Provide the [x, y] coordinate of the cell's center where the given text is located.  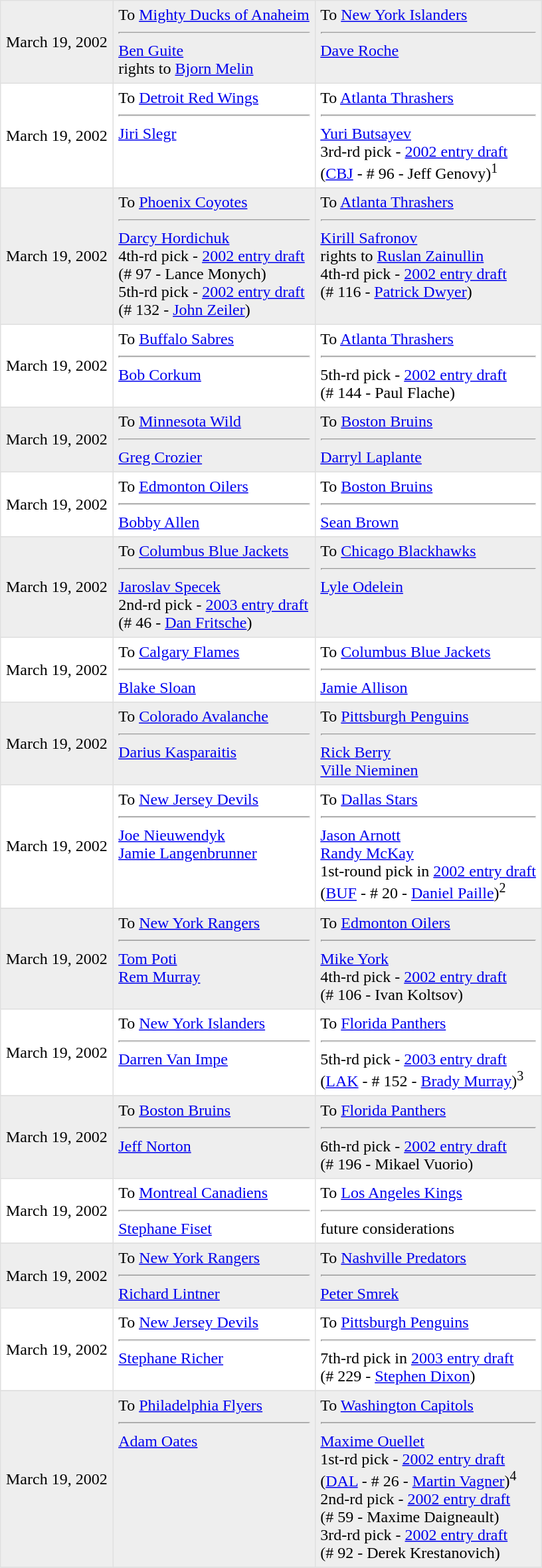
To Florida Panthers 5th-rd pick - 2003 entry draft (LAK - # 152 - Brady Murray)3 [428, 1052]
To Atlanta Thrashers Kirill Safronovrights to Ruslan Zainullin4th-rd pick - 2002 entry draft (# 116 - Patrick Dwyer) [428, 256]
To Montreal Canadiens Stephane Fiset [214, 1211]
To Minnesota Wild Greg Crozier [214, 440]
To Boston Bruins Jeff Norton [214, 1137]
To New Jersey Devils Joe NieuwendykJamie Langenbrunner [214, 846]
To Detroit Red Wings Jiri Slegr [214, 136]
To Buffalo Sabres Bob Corkum [214, 366]
To Colorado Avalanche Darius Kasparaitis [214, 743]
To Columbus Blue Jackets Jaroslav Specek2nd-rd pick - 2003 entry draft (# 46 - Dan Fritsche) [214, 587]
To Philadelphia Flyers Adam Oates [214, 1479]
To Atlanta Thrashers 5th-rd pick - 2002 entry draft (# 144 - Paul Flache) [428, 366]
To Pittsburgh Penguins Rick BerryVille Nieminen [428, 743]
To Columbus Blue Jackets Jamie Allison [428, 670]
To Boston Bruins Darryl Laplante [428, 440]
To Mighty Ducks of Anaheim Ben Guite rights to Bjorn Melin [214, 42]
To New York Islanders Darren Van Impe [214, 1052]
To Florida Panthers 6th-rd pick - 2002 entry draft (# 196 - Mikael Vuorio) [428, 1137]
To New York Islanders Dave Roche [428, 42]
To Boston Bruins Sean Brown [428, 505]
To Calgary Flames Blake Sloan [214, 670]
To Pittsburgh Penguins 7th-rd pick in 2003 entry draft (# 229 - Stephen Dixon) [428, 1349]
To Atlanta Thrashers Yuri Butsayev3rd-rd pick - 2002 entry draft(CBJ - # 96 - Jeff Genovy)1 [428, 136]
To Los Angeles Kings future considerations [428, 1211]
To Edmonton Oilers Mike York4th-rd pick - 2002 entry draft (# 106 - Ivan Koltsov) [428, 959]
To New York Rangers Tom PotiRem Murray [214, 959]
To New Jersey Devils Stephane Richer [214, 1349]
To Dallas Stars Jason ArnottRandy McKay1st-round pick in 2002 entry draft (BUF - # 20 - Daniel Paille)2 [428, 846]
To Edmonton Oilers Bobby Allen [214, 505]
To Phoenix Coyotes Darcy Hordichuk 4th-rd pick - 2002 entry draft(# 97 - Lance Monych)5th-rd pick - 2002 entry draft (# 132 - John Zeiler) [214, 256]
To New York Rangers Richard Lintner [214, 1276]
To Nashville Predators Peter Smrek [428, 1276]
To Chicago Blackhawks Lyle Odelein [428, 587]
